Detect which cell encompasses the target text, then output its [x, y] center coordinate. 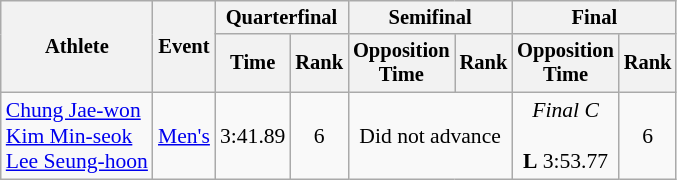
Final [594, 18]
Quarterfinal [282, 18]
Time [252, 64]
3:41.89 [252, 136]
Final CL 3:53.77 [566, 136]
Did not advance [430, 136]
Men's [184, 136]
Semifinal [430, 18]
Athlete [77, 46]
Event [184, 46]
Chung Jae-wonKim Min-seokLee Seung-hoon [77, 136]
